Output the [X, Y] coordinate of the center of the cell containing the given text.  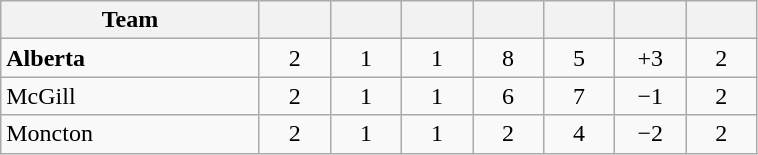
Team [130, 20]
−2 [650, 134]
7 [580, 96]
4 [580, 134]
McGill [130, 96]
+3 [650, 58]
−1 [650, 96]
6 [508, 96]
8 [508, 58]
Moncton [130, 134]
Alberta [130, 58]
5 [580, 58]
